Pinpoint the cell where the given text exists, returning its [X, Y] midpoint coordinate. 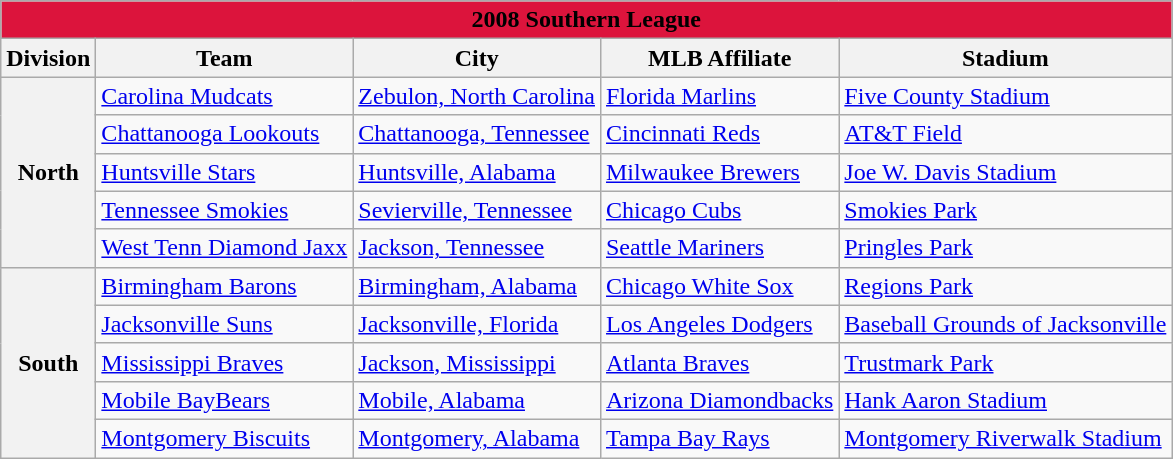
Mississippi Braves [224, 362]
Chicago White Sox [719, 286]
Regions Park [1006, 286]
Atlanta Braves [719, 362]
Montgomery, Alabama [477, 438]
Baseball Grounds of Jacksonville [1006, 324]
Montgomery Biscuits [224, 438]
Seattle Mariners [719, 248]
Pringles Park [1006, 248]
Jacksonville, Florida [477, 324]
Zebulon, North Carolina [477, 96]
Division [48, 58]
Huntsville, Alabama [477, 172]
Joe W. Davis Stadium [1006, 172]
Huntsville Stars [224, 172]
Jackson, Tennessee [477, 248]
Birmingham, Alabama [477, 286]
Arizona Diamondbacks [719, 400]
Mobile BayBears [224, 400]
Trustmark Park [1006, 362]
South [48, 362]
Chicago Cubs [719, 210]
City [477, 58]
West Tenn Diamond Jaxx [224, 248]
Tampa Bay Rays [719, 438]
Carolina Mudcats [224, 96]
Chattanooga, Tennessee [477, 134]
Montgomery Riverwalk Stadium [1006, 438]
Sevierville, Tennessee [477, 210]
Cincinnati Reds [719, 134]
Milwaukee Brewers [719, 172]
Mobile, Alabama [477, 400]
North [48, 172]
Florida Marlins [719, 96]
AT&T Field [1006, 134]
Chattanooga Lookouts [224, 134]
Tennessee Smokies [224, 210]
2008 Southern League [586, 20]
Team [224, 58]
MLB Affiliate [719, 58]
Jacksonville Suns [224, 324]
Stadium [1006, 58]
Los Angeles Dodgers [719, 324]
Five County Stadium [1006, 96]
Hank Aaron Stadium [1006, 400]
Jackson, Mississippi [477, 362]
Smokies Park [1006, 210]
Birmingham Barons [224, 286]
